Detect which cell encompasses the target text, then output its [x, y] center coordinate. 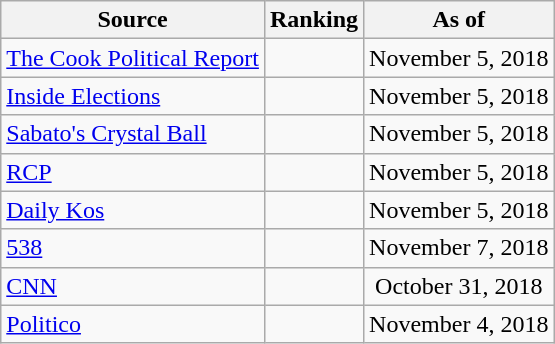
Sabato's Crystal Ball [133, 134]
October 31, 2018 [459, 286]
CNN [133, 286]
The Cook Political Report [133, 58]
Inside Elections [133, 96]
November 4, 2018 [459, 324]
As of [459, 20]
November 7, 2018 [459, 248]
Politico [133, 324]
Daily Kos [133, 210]
Source [133, 20]
538 [133, 248]
RCP [133, 172]
Ranking [314, 20]
